Return the (X, Y) coordinate for the center point of the cell that contains the specified text.  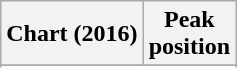
Peakposition (189, 34)
Chart (2016) (72, 34)
